Determine the (x, y) coordinate at the center of the cell enclosing the given text.  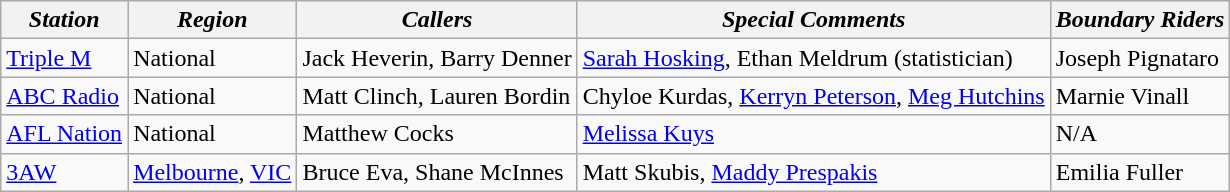
Special Comments (814, 20)
Matt Skubis, Maddy Prespakis (814, 172)
N/A (1140, 134)
Chyloe Kurdas, Kerryn Peterson, Meg Hutchins (814, 96)
Region (212, 20)
Callers (437, 20)
Sarah Hosking, Ethan Meldrum (statistician) (814, 58)
Jack Heverin, Barry Denner (437, 58)
3AW (64, 172)
Boundary Riders (1140, 20)
Joseph Pignataro (1140, 58)
Melbourne, VIC (212, 172)
Marnie Vinall (1140, 96)
AFL Nation (64, 134)
Matthew Cocks (437, 134)
ABC Radio (64, 96)
Station (64, 20)
Matt Clinch, Lauren Bordin (437, 96)
Melissa Kuys (814, 134)
Bruce Eva, Shane McInnes (437, 172)
Triple M (64, 58)
Emilia Fuller (1140, 172)
